Find where the given text appears and provide that cell's center as [x, y] coordinate. 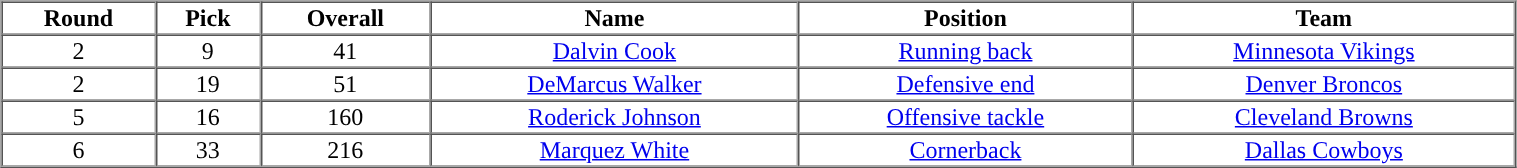
Position [965, 18]
51 [345, 84]
Defensive end [965, 84]
Name [614, 18]
41 [345, 50]
DeMarcus Walker [614, 84]
6 [79, 150]
16 [208, 116]
Team [1324, 18]
5 [79, 116]
9 [208, 50]
Cleveland Browns [1324, 116]
Pick [208, 18]
Overall [345, 18]
216 [345, 150]
Round [79, 18]
Denver Broncos [1324, 84]
Offensive tackle [965, 116]
19 [208, 84]
Marquez White [614, 150]
Cornerback [965, 150]
160 [345, 116]
Dalvin Cook [614, 50]
Dallas Cowboys [1324, 150]
Roderick Johnson [614, 116]
Minnesota Vikings [1324, 50]
Running back [965, 50]
33 [208, 150]
